Pinpoint the cell where the given text exists, returning its (x, y) midpoint coordinate. 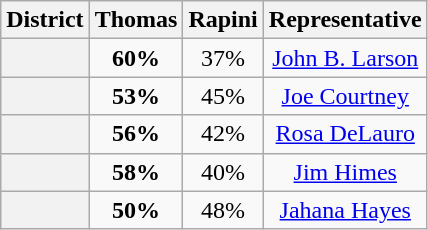
58% (136, 172)
45% (223, 96)
37% (223, 58)
56% (136, 134)
Jim Himes (345, 172)
Thomas (136, 20)
Representative (345, 20)
Rapini (223, 20)
40% (223, 172)
District (45, 20)
48% (223, 210)
60% (136, 58)
50% (136, 210)
Jahana Hayes (345, 210)
Rosa DeLauro (345, 134)
42% (223, 134)
53% (136, 96)
John B. Larson (345, 58)
Joe Courtney (345, 96)
